Return the [X, Y] coordinate for the center point of the cell that contains the specified text.  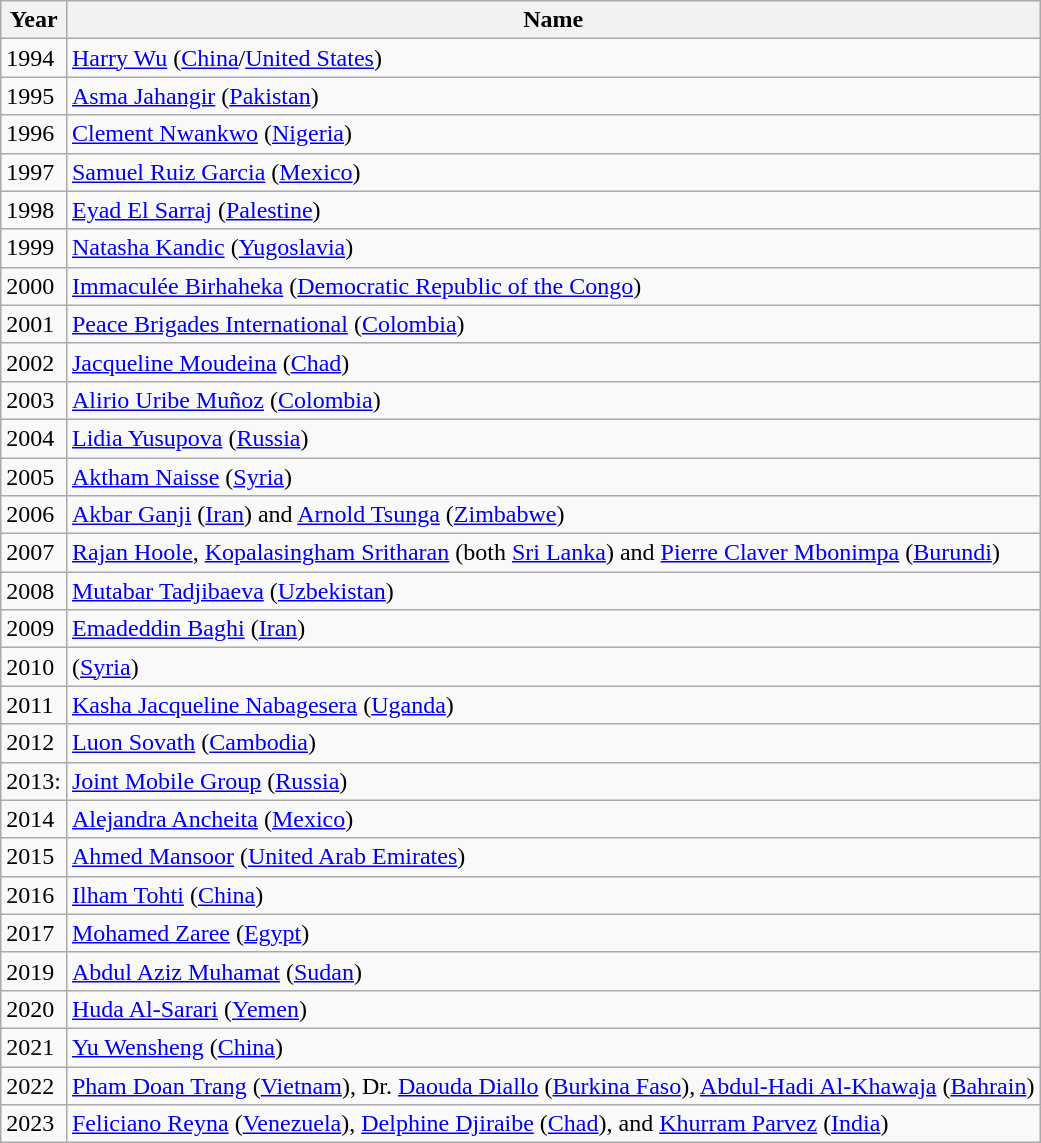
2015 [34, 857]
1995 [34, 96]
2012 [34, 743]
2002 [34, 362]
2009 [34, 629]
2000 [34, 286]
Peace Brigades International (Colombia) [552, 324]
2013: [34, 781]
2022 [34, 1085]
2010 [34, 667]
2017 [34, 933]
Emadeddin Baghi (Iran) [552, 629]
Ahmed Mansoor (United Arab Emirates) [552, 857]
2020 [34, 1009]
(Syria) [552, 667]
2006 [34, 515]
Natasha Kandic (Yugoslavia) [552, 248]
1996 [34, 134]
2001 [34, 324]
Pham Doan Trang (Vietnam), Dr. Daouda Diallo (Burkina Faso), Abdul-Hadi Al-Khawaja (Bahrain) [552, 1085]
Rajan Hoole, Kopalasingham Sritharan (both Sri Lanka) and Pierre Claver Mbonimpa (Burundi) [552, 553]
Yu Wensheng (China) [552, 1047]
2007 [34, 553]
2005 [34, 477]
Kasha Jacqueline Nabagesera (Uganda) [552, 705]
2016 [34, 895]
Jacqueline Moudeina (Chad) [552, 362]
2003 [34, 400]
Samuel Ruiz Garcia (Mexico) [552, 172]
1998 [34, 210]
Luon Sovath (Cambodia) [552, 743]
Alejandra Ancheita (Mexico) [552, 819]
Clement Nwankwo (Nigeria) [552, 134]
1997 [34, 172]
2004 [34, 438]
Joint Mobile Group (Russia) [552, 781]
Asma Jahangir (Pakistan) [552, 96]
Mohamed Zaree (Egypt) [552, 933]
1999 [34, 248]
1994 [34, 58]
2019 [34, 971]
Ilham Tohti (China) [552, 895]
Eyad El Sarraj (Palestine) [552, 210]
Year [34, 20]
Name [552, 20]
Abdul Aziz Muhamat (Sudan) [552, 971]
2008 [34, 591]
2021 [34, 1047]
Akbar Ganji (Iran) and Arnold Tsunga (Zimbabwe) [552, 515]
Lidia Yusupova (Russia) [552, 438]
Immaculée Birhaheka (Democratic Republic of the Congo) [552, 286]
Feliciano Reyna (Venezuela), Delphine Djiraibe (Chad), and Khurram Parvez (India) [552, 1124]
Harry Wu (China/United States) [552, 58]
2023 [34, 1124]
Aktham Naisse (Syria) [552, 477]
2011 [34, 705]
2014 [34, 819]
Mutabar Tadjibaeva (Uzbekistan) [552, 591]
Alirio Uribe Muñoz (Colombia) [552, 400]
Huda Al-Sarari (Yemen) [552, 1009]
